Capture the cell that displays the provided text and extract its [X, Y] central coordinate. 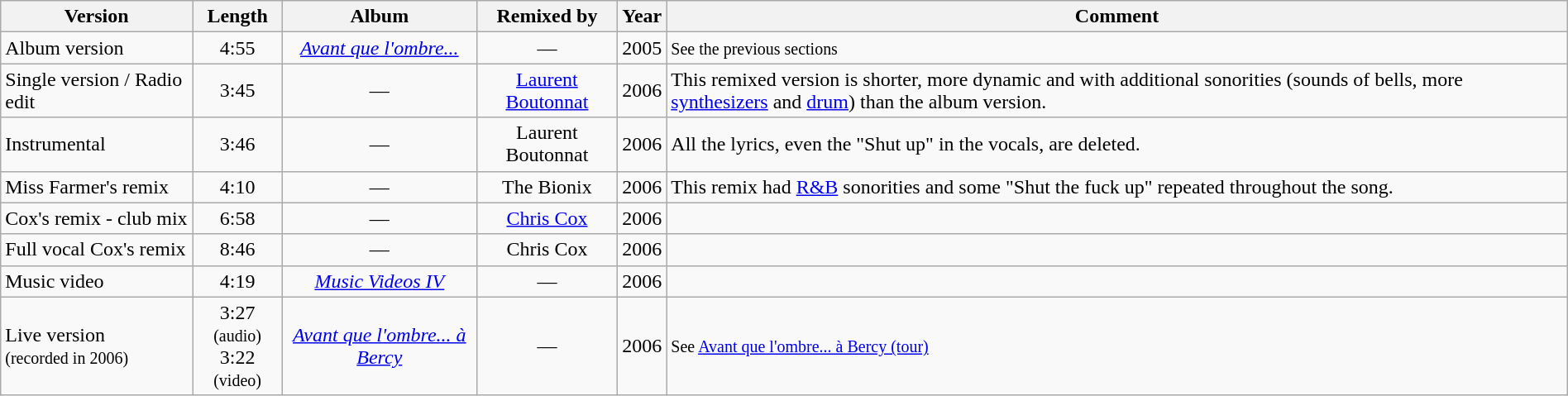
Miss Farmer's remix [97, 187]
This remix had R&B sonorities and some "Shut the fuck up" repeated throughout the song. [1116, 187]
8:46 [238, 250]
Year [642, 17]
4:19 [238, 281]
4:10 [238, 187]
6:58 [238, 218]
Live version (recorded in 2006) [97, 346]
3:46 [238, 144]
Instrumental [97, 144]
Album [380, 17]
Version [97, 17]
Single version / Radio edit [97, 91]
Album version [97, 48]
Music Videos IV [380, 281]
Remixed by [547, 17]
The Bionix [547, 187]
Length [238, 17]
Cox's remix - club mix [97, 218]
3:45 [238, 91]
This remixed version is shorter, more dynamic and with additional sonorities (sounds of bells, more synthesizers and drum) than the album version. [1116, 91]
2005 [642, 48]
3:27 (audio) 3:22 (video) [238, 346]
Comment [1116, 17]
See the previous sections [1116, 48]
All the lyrics, even the "Shut up" in the vocals, are deleted. [1116, 144]
Avant que l'ombre... [380, 48]
4:55 [238, 48]
Music video [97, 281]
Full vocal Cox's remix [97, 250]
Avant que l'ombre... à Bercy [380, 346]
See Avant que l'ombre... à Bercy (tour) [1116, 346]
